Locate the cell with the specified text and output its (x, y) center coordinate. 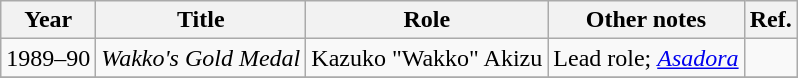
1989–90 (48, 58)
Role (427, 20)
Year (48, 20)
Kazuko "Wakko" Akizu (427, 58)
Other notes (646, 20)
Wakko's Gold Medal (201, 58)
Lead role; Asadora (646, 58)
Ref. (770, 20)
Title (201, 20)
